Return the (x, y) coordinate for the center point of the cell that contains the specified text.  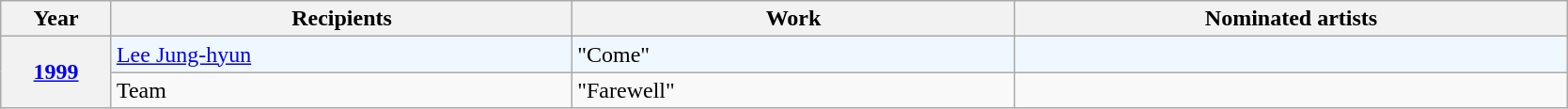
Work (793, 19)
Recipients (341, 19)
"Come" (793, 54)
Lee Jung-hyun (341, 54)
1999 (56, 72)
Nominated artists (1291, 19)
Year (56, 19)
"Farewell" (793, 90)
Team (341, 90)
